Detect which cell encompasses the target text, then output its [x, y] center coordinate. 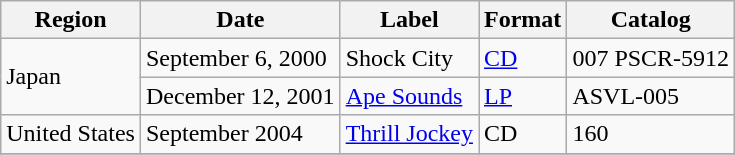
Label [409, 20]
Shock City [409, 58]
September 6, 2000 [240, 58]
160 [651, 134]
December 12, 2001 [240, 96]
ASVL-005 [651, 96]
September 2004 [240, 134]
Date [240, 20]
Japan [71, 77]
Ape Sounds [409, 96]
LP [522, 96]
United States [71, 134]
007 PSCR-5912 [651, 58]
Region [71, 20]
Catalog [651, 20]
Format [522, 20]
Thrill Jockey [409, 134]
